Extract the [x, y] coordinate from the center of the cell holding the provided text.  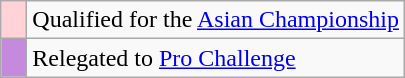
Qualified for the Asian Championship [216, 20]
Relegated to Pro Challenge [216, 58]
